Find where the given text appears and provide that cell's center as [x, y] coordinate. 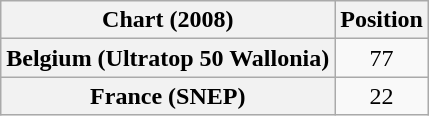
22 [382, 96]
Chart (2008) [168, 20]
77 [382, 58]
Position [382, 20]
France (SNEP) [168, 96]
Belgium (Ultratop 50 Wallonia) [168, 58]
